Output the [x, y] coordinate of the center of the cell containing the given text.  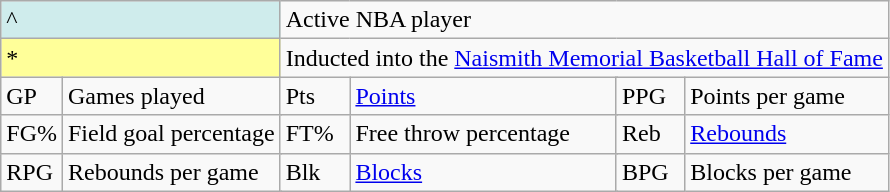
Active NBA player [584, 20]
Points [484, 96]
FG% [32, 134]
Rebounds per game [171, 172]
Points per game [787, 96]
Games played [171, 96]
Pts [315, 96]
FT% [315, 134]
^ [140, 20]
Field goal percentage [171, 134]
Blocks per game [787, 172]
RPG [32, 172]
PPG [650, 96]
Blocks [484, 172]
Blk [315, 172]
Rebounds [787, 134]
GP [32, 96]
BPG [650, 172]
Reb [650, 134]
* [140, 58]
Free throw percentage [484, 134]
Inducted into the Naismith Memorial Basketball Hall of Fame [584, 58]
